Find where the given text appears and provide that cell's center as [X, Y] coordinate. 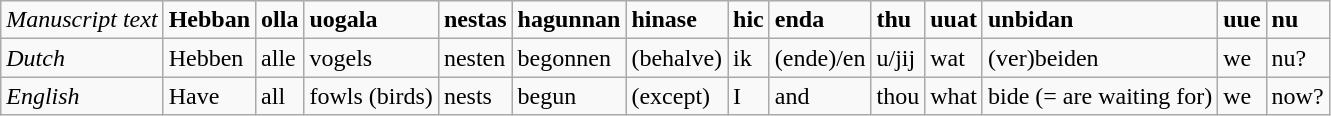
ik [749, 58]
begun [569, 96]
uuat [954, 20]
alle [280, 58]
and [820, 96]
(except) [677, 96]
hagunnan [569, 20]
nestas [475, 20]
uue [1242, 20]
thou [898, 96]
enda [820, 20]
hinase [677, 20]
nests [475, 96]
begonnen [569, 58]
fowls (birds) [371, 96]
u/jij [898, 58]
uogala [371, 20]
bide (= are waiting for) [1100, 96]
now? [1298, 96]
English [82, 96]
olla [280, 20]
nesten [475, 58]
(ver)beiden [1100, 58]
Manuscript text [82, 20]
Hebben [209, 58]
Dutch [82, 58]
nu? [1298, 58]
thu [898, 20]
all [280, 96]
Have [209, 96]
wat [954, 58]
nu [1298, 20]
I [749, 96]
(ende)/en [820, 58]
(behalve) [677, 58]
Hebban [209, 20]
what [954, 96]
vogels [371, 58]
unbidan [1100, 20]
hic [749, 20]
